Detect which cell encompasses the target text, then output its [x, y] center coordinate. 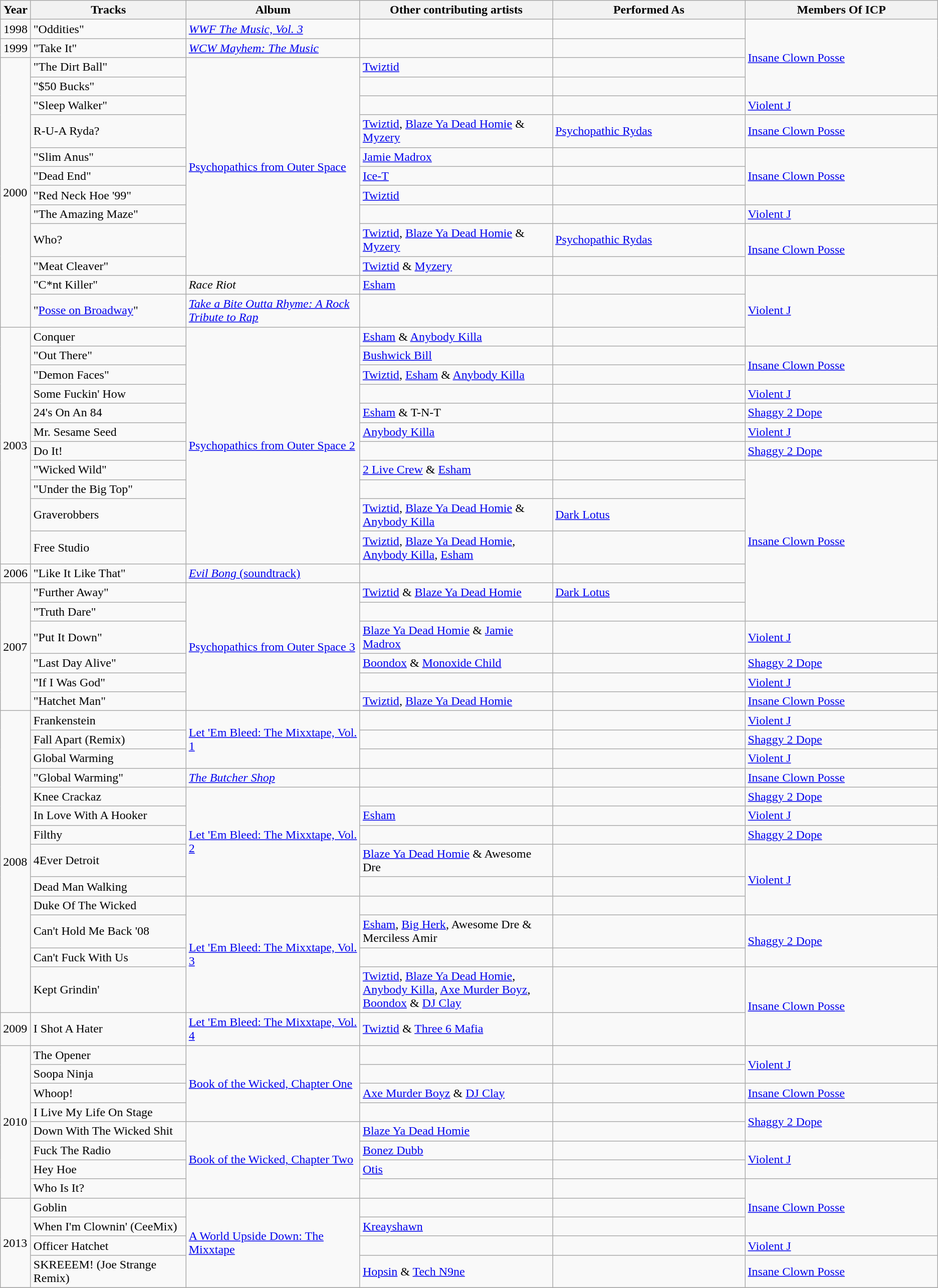
Who? [108, 239]
Otis [456, 1169]
"Hatchet Man" [108, 701]
Officer Hatchet [108, 1245]
Can't Fuck With Us [108, 957]
Blaze Ya Dead Homie & Awesome Dre [456, 861]
"Last Day Alive" [108, 663]
Ice-T [456, 176]
Graverobbers [108, 515]
Boondox & Monoxide Child [456, 663]
1998 [16, 29]
Let 'Em Bleed: The Mixxtape, Vol. 3 [273, 954]
Psychopathics from Outer Space [273, 166]
Filthy [108, 835]
"Red Neck Hoe '99" [108, 195]
2006 [16, 573]
Other contributing artists [456, 10]
Kreayshawn [456, 1226]
Year [16, 10]
"The Amazing Maze" [108, 214]
Axe Murder Boyz & DJ Clay [456, 1093]
Let 'Em Bleed: The Mixxtape, Vol. 1 [273, 739]
WCW Mayhem: The Music [273, 48]
"Demon Faces" [108, 375]
Soopa Ninja [108, 1074]
"Posse on Broadway" [108, 311]
Evil Bong (soundtrack) [273, 573]
Free Studio [108, 547]
"Further Away" [108, 592]
I Shot A Hater [108, 1029]
Psychopathics from Outer Space 3 [273, 646]
Who Is It? [108, 1188]
2013 [16, 1242]
Frankenstein [108, 720]
Let 'Em Bleed: The Mixxtape, Vol. 4 [273, 1029]
Mr. Sesame Seed [108, 432]
"$50 Bucks" [108, 86]
Knee Crackaz [108, 797]
"Oddities" [108, 29]
Esham, Big Herk, Awesome Dre & Merciless Amir [456, 931]
Race Riot [273, 285]
SKREEEM! (Joe Strange Remix) [108, 1271]
Take a Bite Outta Rhyme: A Rock Tribute to Rap [273, 311]
Psychopathics from Outer Space 2 [273, 446]
Fall Apart (Remix) [108, 739]
Anybody Killa [456, 432]
Can't Hold Me Back '08 [108, 931]
2009 [16, 1029]
R-U-A Ryda? [108, 131]
1999 [16, 48]
Whoop! [108, 1093]
Twiztid, Blaze Ya Dead Homie [456, 701]
"Under the Big Top" [108, 489]
2010 [16, 1122]
Members Of ICP [841, 10]
Album [273, 10]
"C*nt Killer" [108, 285]
Performed As [649, 10]
I Live My Life On Stage [108, 1112]
"Out There" [108, 356]
Book of the Wicked, Chapter Two [273, 1160]
A World Upside Down: The Mixxtape [273, 1242]
Blaze Ya Dead Homie & Jamie Madrox [456, 637]
In Love With A Hooker [108, 816]
Twiztid & Myzery [456, 266]
2007 [16, 646]
Esham & T-N-T [456, 413]
Hopsin & Tech N9ne [456, 1271]
"Slim Anus" [108, 157]
Fuck The Radio [108, 1150]
24's On An 84 [108, 413]
Conquer [108, 337]
Book of the Wicked, Chapter One [273, 1084]
"Wicked Wild" [108, 470]
Twiztid & Three 6 Mafia [456, 1029]
Some Fuckin' How [108, 394]
The Butcher Shop [273, 778]
2000 [16, 192]
"Take It" [108, 48]
WWF The Music, Vol. 3 [273, 29]
"The Dirt Ball" [108, 67]
Duke Of The Wicked [108, 905]
Jamie Madrox [456, 157]
Esham & Anybody Killa [456, 337]
"Truth Dare" [108, 612]
"Meat Cleaver" [108, 266]
Goblin [108, 1207]
Tracks [108, 10]
Bushwick Bill [456, 356]
Twiztid, Esham & Anybody Killa [456, 375]
Do It! [108, 451]
Dead Man Walking [108, 886]
"Like It Like That" [108, 573]
"Dead End" [108, 176]
Bonez Dubb [456, 1150]
The Opener [108, 1055]
4Ever Detroit [108, 861]
2008 [16, 862]
Twiztid, Blaze Ya Dead Homie, Anybody Killa, Axe Murder Boyz, Boondox & DJ Clay [456, 990]
Let 'Em Bleed: The Mixxtape, Vol. 2 [273, 842]
2 Live Crew & Esham [456, 470]
"If I Was God" [108, 682]
Blaze Ya Dead Homie [456, 1131]
When I'm Clownin' (CeeMix) [108, 1226]
Twiztid & Blaze Ya Dead Homie [456, 592]
"Sleep Walker" [108, 105]
2003 [16, 446]
Hey Hoe [108, 1169]
Down With The Wicked Shit [108, 1131]
Kept Grindin' [108, 990]
"Global Warming" [108, 778]
Twiztid, Blaze Ya Dead Homie, Anybody Killa, Esham [456, 547]
"Put It Down" [108, 637]
Global Warming [108, 758]
Twiztid, Blaze Ya Dead Homie & Anybody Killa [456, 515]
